Pinpoint the cell where the given text exists, returning its [X, Y] midpoint coordinate. 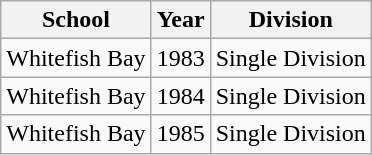
School [76, 20]
Year [180, 20]
1983 [180, 58]
Division [290, 20]
1985 [180, 134]
1984 [180, 96]
